For the text-containing cell, return its midpoint in [X, Y] coordinate format. 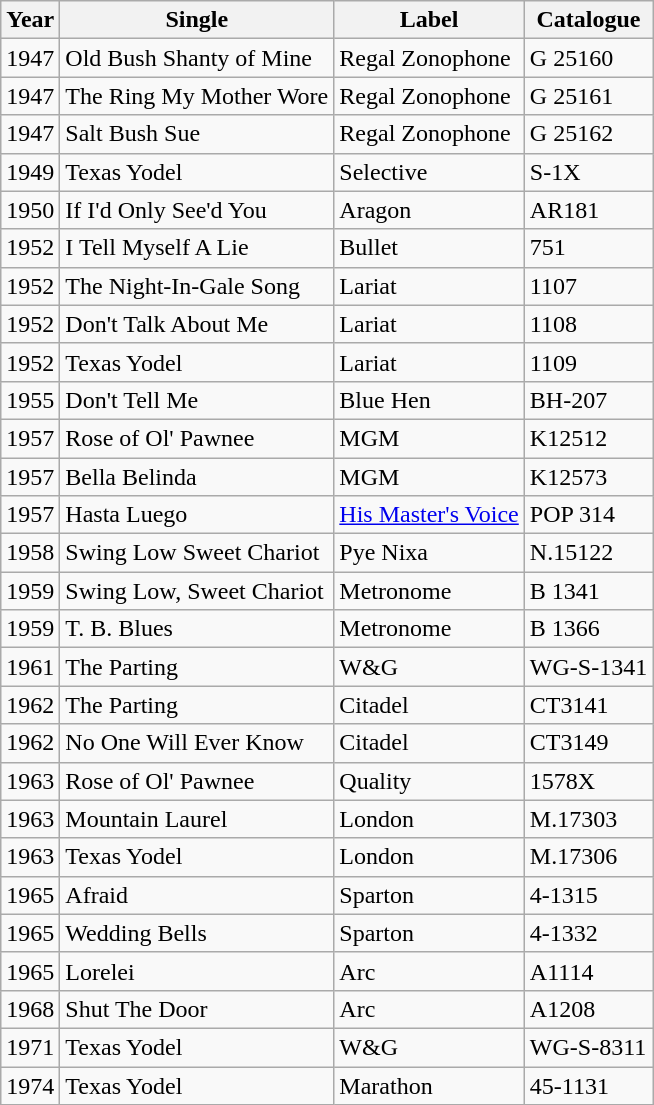
His Master's Voice [429, 515]
751 [588, 248]
1107 [588, 286]
1968 [30, 1009]
M.17303 [588, 819]
Aragon [429, 210]
Quality [429, 781]
1578X [588, 781]
Pye Nixa [429, 553]
Label [429, 20]
Selective [429, 172]
Old Bush Shanty of Mine [197, 58]
G 25160 [588, 58]
1958 [30, 553]
Bullet [429, 248]
1950 [30, 210]
45-1131 [588, 1085]
G 25161 [588, 96]
BH-207 [588, 400]
Swing Low, Sweet Chariot [197, 591]
Catalogue [588, 20]
A1208 [588, 1009]
K12573 [588, 477]
1949 [30, 172]
T. B. Blues [197, 629]
Shut The Door [197, 1009]
CT3141 [588, 705]
Year [30, 20]
Blue Hen [429, 400]
1971 [30, 1047]
1108 [588, 324]
S-1X [588, 172]
Lorelei [197, 971]
Bella Belinda [197, 477]
1109 [588, 362]
POP 314 [588, 515]
Single [197, 20]
4-1332 [588, 933]
1961 [30, 667]
B 1341 [588, 591]
M.17306 [588, 857]
Salt Bush Sue [197, 134]
Don't Tell Me [197, 400]
1955 [30, 400]
WG-S-1341 [588, 667]
Wedding Bells [197, 933]
WG-S-8311 [588, 1047]
I Tell Myself A Lie [197, 248]
Don't Talk About Me [197, 324]
Afraid [197, 895]
CT3149 [588, 743]
1974 [30, 1085]
Swing Low Sweet Chariot [197, 553]
The Ring My Mother Wore [197, 96]
Marathon [429, 1085]
B 1366 [588, 629]
No One Will Ever Know [197, 743]
4-1315 [588, 895]
A1114 [588, 971]
K12512 [588, 438]
If I'd Only See'd You [197, 210]
N.15122 [588, 553]
Mountain Laurel [197, 819]
Hasta Luego [197, 515]
AR181 [588, 210]
The Night-In-Gale Song [197, 286]
G 25162 [588, 134]
